Determine the [x, y] coordinate at the center of the cell enclosing the given text.  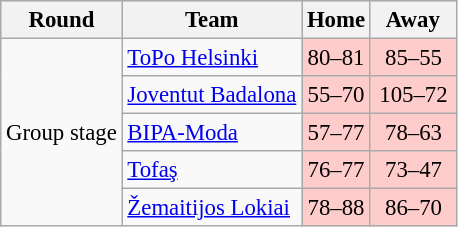
105–72 [413, 95]
Tofaş [212, 170]
76–77 [336, 170]
55–70 [336, 95]
78–88 [336, 208]
85–55 [413, 58]
Group stage [62, 133]
Round [62, 20]
Away [413, 20]
ToPo Helsinki [212, 58]
86–70 [413, 208]
Team [212, 20]
Home [336, 20]
Žemaitijos Lokiai [212, 208]
BIPA-Moda [212, 133]
80–81 [336, 58]
78–63 [413, 133]
57–77 [336, 133]
73–47 [413, 170]
Joventut Badalona [212, 95]
